Return the (X, Y) coordinate for the center point of the cell that contains the specified text.  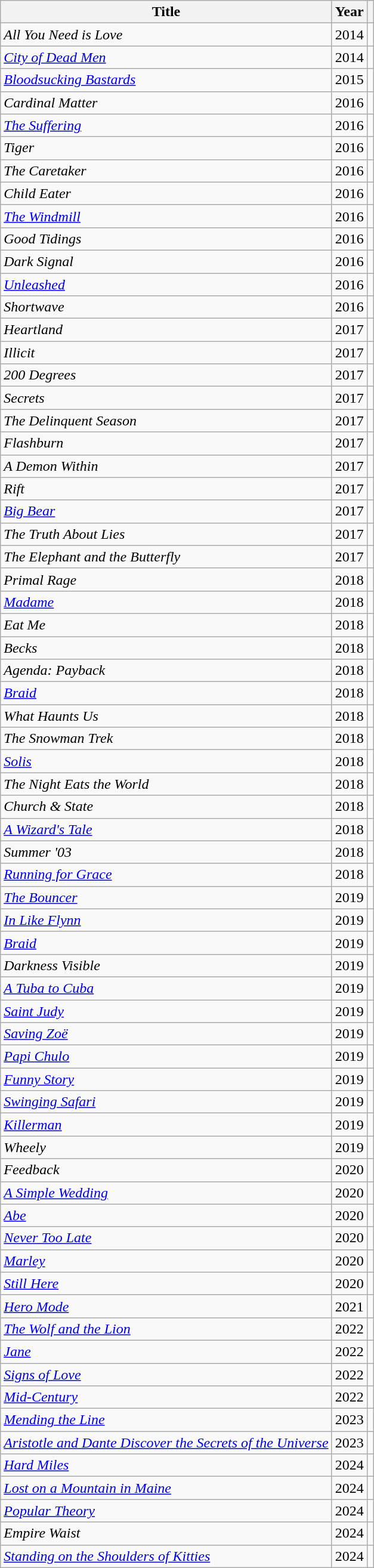
Jane (166, 1351)
Never Too Late (166, 1238)
Hero Mode (166, 1306)
Primal Rage (166, 579)
Becks (166, 647)
A Simple Wedding (166, 1193)
Marley (166, 1261)
Good Tidings (166, 239)
The Delinquent Season (166, 421)
Solis (166, 761)
Still Here (166, 1283)
Bloodsucking Bastards (166, 80)
The Wolf and the Lion (166, 1329)
Funny Story (166, 1079)
The Night Eats the World (166, 784)
Madame (166, 602)
Big Bear (166, 511)
200 Degrees (166, 375)
City of Dead Men (166, 57)
Child Eater (166, 193)
Tiger (166, 148)
The Caretaker (166, 171)
Saint Judy (166, 1011)
Hard Miles (166, 1465)
Running for Grace (166, 875)
Killerman (166, 1125)
Secrets (166, 398)
Mid-Century (166, 1397)
Rift (166, 489)
The Truth About Lies (166, 534)
Dark Signal (166, 261)
A Demon Within (166, 466)
Wheely (166, 1147)
Church & State (166, 807)
What Haunts Us (166, 716)
Signs of Love (166, 1374)
Cardinal Matter (166, 103)
Swinging Safari (166, 1102)
Title (166, 12)
Papi Chulo (166, 1057)
The Bouncer (166, 897)
Darkness Visible (166, 965)
Illicit (166, 353)
Year (350, 12)
Feedback (166, 1170)
Summer '03 (166, 852)
Eat Me (166, 625)
All You Need is Love (166, 35)
Lost on a Mountain in Maine (166, 1488)
A Tuba to Cuba (166, 988)
The Elephant and the Butterfly (166, 557)
Mending the Line (166, 1420)
Shortwave (166, 307)
The Suffering (166, 125)
Unleashed (166, 285)
Empire Waist (166, 1533)
Saving Zoë (166, 1034)
The Windmill (166, 216)
Popular Theory (166, 1511)
2015 (350, 80)
Agenda: Payback (166, 671)
Standing on the Shoulders of Kitties (166, 1556)
Heartland (166, 330)
Aristotle and Dante Discover the Secrets of the Universe (166, 1443)
2021 (350, 1306)
The Snowman Trek (166, 739)
Flashburn (166, 443)
A Wizard's Tale (166, 829)
In Like Flynn (166, 920)
Abe (166, 1215)
